Detect which cell encompasses the target text, then output its [x, y] center coordinate. 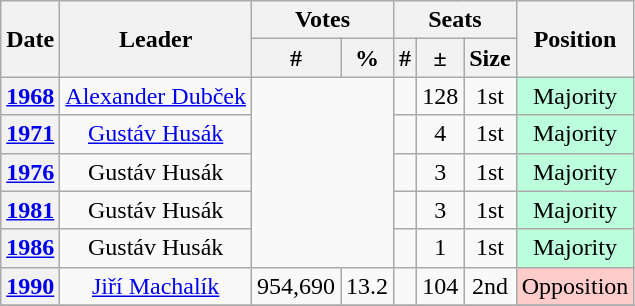
2nd [490, 286]
1971 [30, 134]
Jiří Machalík [156, 286]
Seats [456, 20]
1968 [30, 96]
Size [490, 58]
1 [440, 248]
1990 [30, 286]
Position [575, 39]
128 [440, 96]
Opposition [575, 286]
104 [440, 286]
Alexander Dubček [156, 96]
Date [30, 39]
1981 [30, 210]
13.2 [368, 286]
Leader [156, 39]
Votes [322, 20]
1986 [30, 248]
1976 [30, 172]
± [440, 58]
% [368, 58]
954,690 [296, 286]
4 [440, 134]
